Extract the (X, Y) coordinate from the center of the cell holding the provided text.  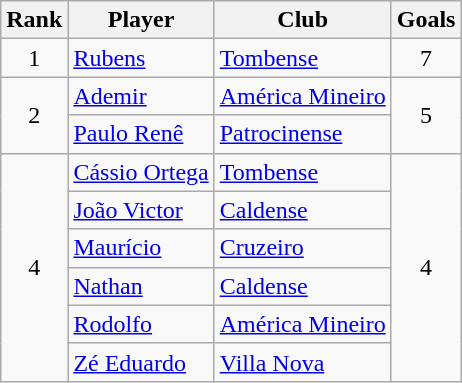
2 (34, 115)
Paulo Renê (141, 134)
Rodolfo (141, 324)
Nathan (141, 286)
Rank (34, 20)
João Victor (141, 210)
Maurício (141, 248)
Cruzeiro (302, 248)
Goals (426, 20)
1 (34, 58)
7 (426, 58)
Club (302, 20)
Rubens (141, 58)
Ademir (141, 96)
Cássio Ortega (141, 172)
Zé Eduardo (141, 362)
Patrocinense (302, 134)
Player (141, 20)
Villa Nova (302, 362)
5 (426, 115)
